Determine the (x, y) coordinate at the center of the cell enclosing the given text.  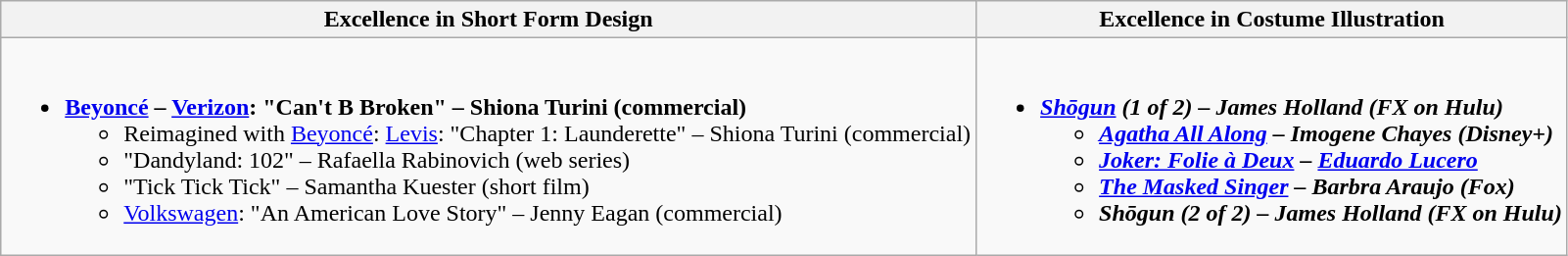
Excellence in Costume Illustration (1272, 20)
Excellence in Short Form Design (489, 20)
